Output the (X, Y) coordinate of the center of the cell containing the given text.  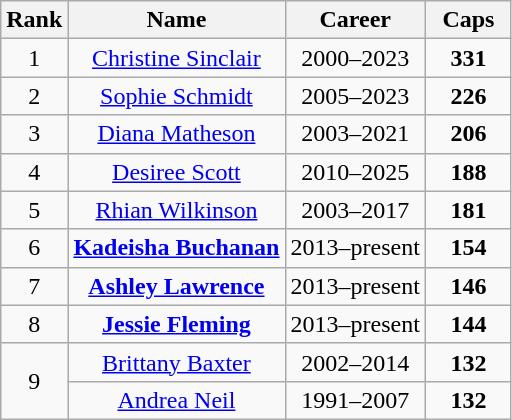
Brittany Baxter (176, 362)
Kadeisha Buchanan (176, 248)
7 (34, 286)
2003–2021 (355, 134)
Name (176, 20)
2000–2023 (355, 58)
1991–2007 (355, 400)
181 (468, 210)
1 (34, 58)
9 (34, 381)
8 (34, 324)
Jessie Fleming (176, 324)
Diana Matheson (176, 134)
2 (34, 96)
Career (355, 20)
Ashley Lawrence (176, 286)
331 (468, 58)
6 (34, 248)
154 (468, 248)
Rank (34, 20)
Andrea Neil (176, 400)
Rhian Wilkinson (176, 210)
Sophie Schmidt (176, 96)
2010–2025 (355, 172)
146 (468, 286)
3 (34, 134)
188 (468, 172)
2002–2014 (355, 362)
2005–2023 (355, 96)
Christine Sinclair (176, 58)
226 (468, 96)
5 (34, 210)
206 (468, 134)
Caps (468, 20)
2003–2017 (355, 210)
Desiree Scott (176, 172)
144 (468, 324)
4 (34, 172)
